Capture the cell that displays the provided text and extract its (X, Y) central coordinate. 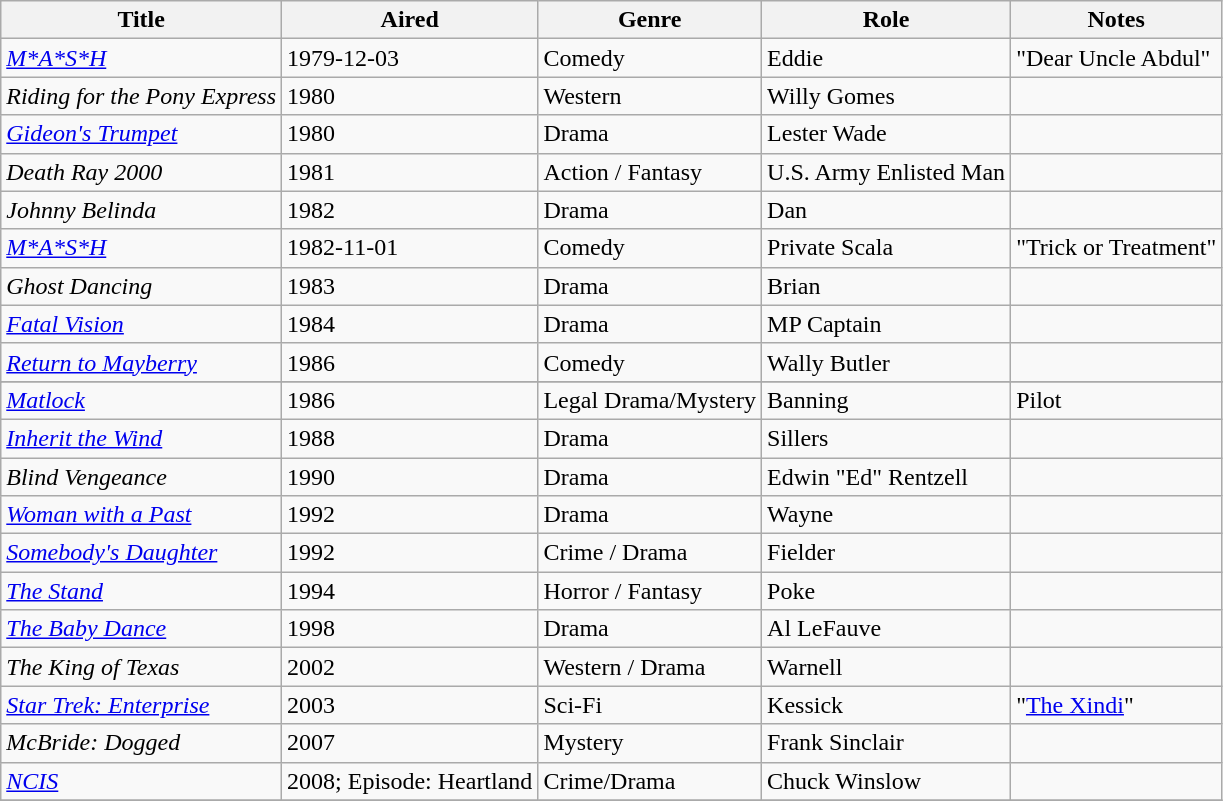
Riding for the Pony Express (142, 96)
Blind Vengeance (142, 477)
Brian (886, 286)
"Dear Uncle Abdul" (1116, 58)
Action / Fantasy (650, 172)
McBride: Dogged (142, 743)
Death Ray 2000 (142, 172)
2002 (410, 667)
Pilot (1116, 400)
Kessick (886, 705)
1981 (410, 172)
Banning (886, 400)
Title (142, 20)
The Baby Dance (142, 629)
Al LeFauve (886, 629)
2008; Episode: Heartland (410, 781)
Legal Drama/Mystery (650, 400)
Somebody's Daughter (142, 553)
Fatal Vision (142, 324)
Genre (650, 20)
2003 (410, 705)
Chuck Winslow (886, 781)
Horror / Fantasy (650, 591)
Poke (886, 591)
The King of Texas (142, 667)
1990 (410, 477)
Inherit the Wind (142, 438)
NCIS (142, 781)
Fielder (886, 553)
Role (886, 20)
Johnny Belinda (142, 210)
"The Xindi" (1116, 705)
1979-12-03 (410, 58)
Mystery (650, 743)
Matlock (142, 400)
1998 (410, 629)
Warnell (886, 667)
Wally Butler (886, 362)
Aired (410, 20)
Sci-Fi (650, 705)
Western / Drama (650, 667)
U.S. Army Enlisted Man (886, 172)
The Stand (142, 591)
1984 (410, 324)
Sillers (886, 438)
Return to Mayberry (142, 362)
"Trick or Treatment" (1116, 248)
Frank Sinclair (886, 743)
Crime/Drama (650, 781)
1983 (410, 286)
Ghost Dancing (142, 286)
Gideon's Trumpet (142, 134)
Notes (1116, 20)
1982 (410, 210)
Edwin "Ed" Rentzell (886, 477)
1994 (410, 591)
Western (650, 96)
Crime / Drama (650, 553)
Woman with a Past (142, 515)
Private Scala (886, 248)
MP Captain (886, 324)
Dan (886, 210)
1988 (410, 438)
Wayne (886, 515)
2007 (410, 743)
1982-11-01 (410, 248)
Willy Gomes (886, 96)
Star Trek: Enterprise (142, 705)
Lester Wade (886, 134)
Eddie (886, 58)
